Identify which cell holds the provided text, then report its (X, Y) central coordinate. 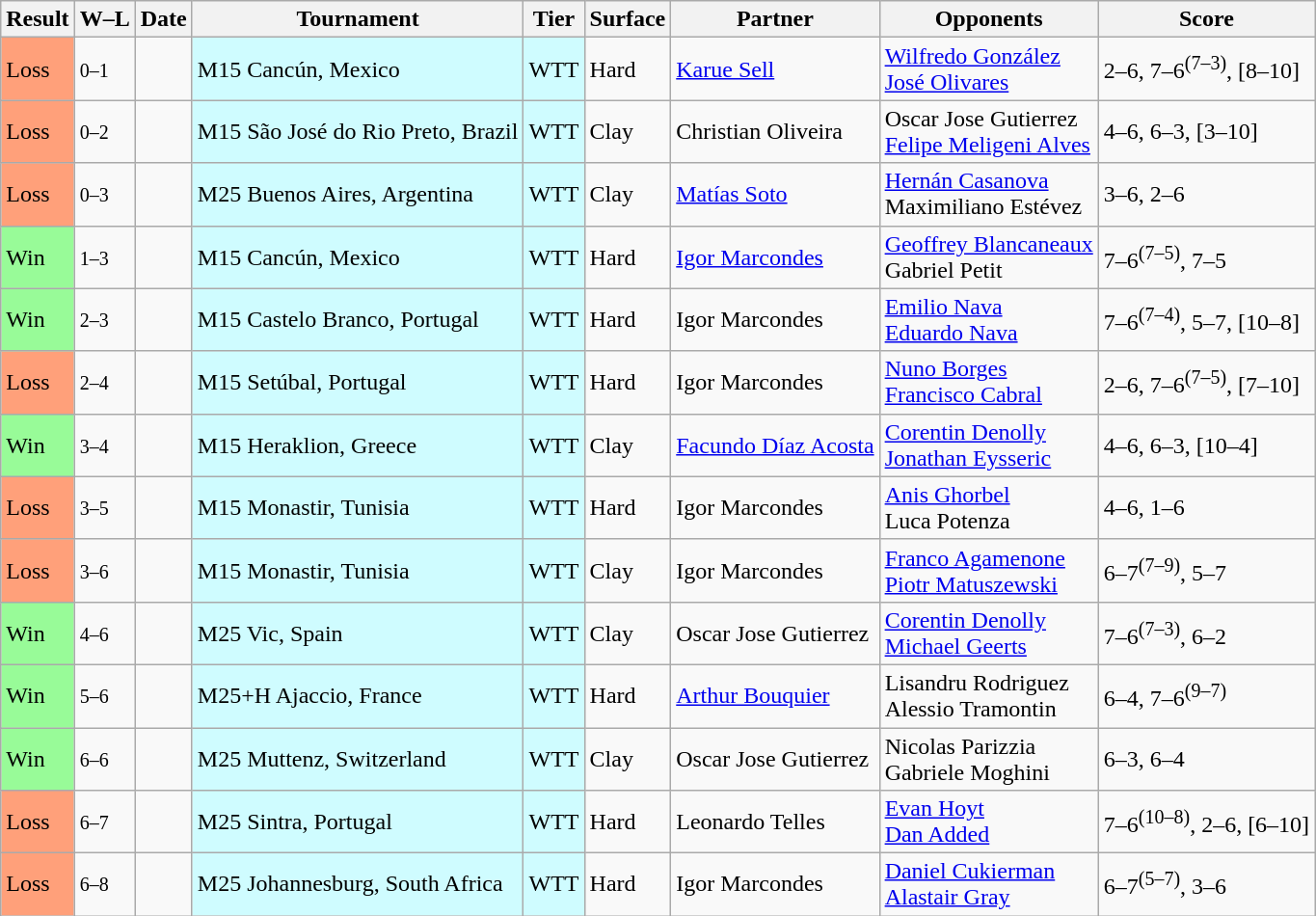
Emilio Nava Eduardo Nava (989, 320)
5–6 (104, 696)
6–3, 6–4 (1206, 758)
Matías Soto (775, 195)
4–6 (104, 633)
3–5 (104, 507)
0–1 (104, 69)
M25 Buenos Aires, Argentina (358, 195)
Partner (775, 19)
6–7 (104, 822)
4–6, 1–6 (1206, 507)
Score (1206, 19)
3–4 (104, 445)
M25+H Ajaccio, France (358, 696)
Arthur Bouquier (775, 696)
4–6, 6–3, [10–4] (1206, 445)
Lisandru Rodriguez Alessio Tramontin (989, 696)
3–6 (104, 571)
6–6 (104, 758)
Evan Hoyt Dan Added (989, 822)
6–7(7–9), 5–7 (1206, 571)
7–6(7–5), 7–5 (1206, 256)
7–6(7–4), 5–7, [10–8] (1206, 320)
Opponents (989, 19)
Leonardo Telles (775, 822)
6–4, 7–6(9–7) (1206, 696)
M15 Heraklion, Greece (358, 445)
3–6, 2–6 (1206, 195)
M15 São José do Rio Preto, Brazil (358, 131)
Oscar Jose Gutierrez Felipe Meligeni Alves (989, 131)
Date (164, 19)
Nicolas Parizzia Gabriele Moghini (989, 758)
Surface (628, 19)
0–3 (104, 195)
M15 Castelo Branco, Portugal (358, 320)
Christian Oliveira (775, 131)
6–7(5–7), 3–6 (1206, 885)
M25 Vic, Spain (358, 633)
7–6(10–8), 2–6, [6–10] (1206, 822)
Franco Agamenone Piotr Matuszewski (989, 571)
7–6(7–3), 6–2 (1206, 633)
M15 Setúbal, Portugal (358, 382)
M25 Muttenz, Switzerland (358, 758)
4–6, 6–3, [3–10] (1206, 131)
Corentin Denolly Michael Geerts (989, 633)
2–3 (104, 320)
Karue Sell (775, 69)
1–3 (104, 256)
Daniel Cukierman Alastair Gray (989, 885)
Wilfredo González José Olivares (989, 69)
Anis Ghorbel Luca Potenza (989, 507)
2–4 (104, 382)
Tournament (358, 19)
6–8 (104, 885)
M25 Johannesburg, South Africa (358, 885)
Result (38, 19)
2–6, 7–6(7–3), [8–10] (1206, 69)
0–2 (104, 131)
Facundo Díaz Acosta (775, 445)
Geoffrey Blancaneaux Gabriel Petit (989, 256)
Tier (553, 19)
Corentin Denolly Jonathan Eysseric (989, 445)
W–L (104, 19)
2–6, 7–6(7–5), [7–10] (1206, 382)
M25 Sintra, Portugal (358, 822)
Nuno Borges Francisco Cabral (989, 382)
Hernán Casanova Maximiliano Estévez (989, 195)
